From the cell containing the given text, extract its center point as [X, Y] coordinate. 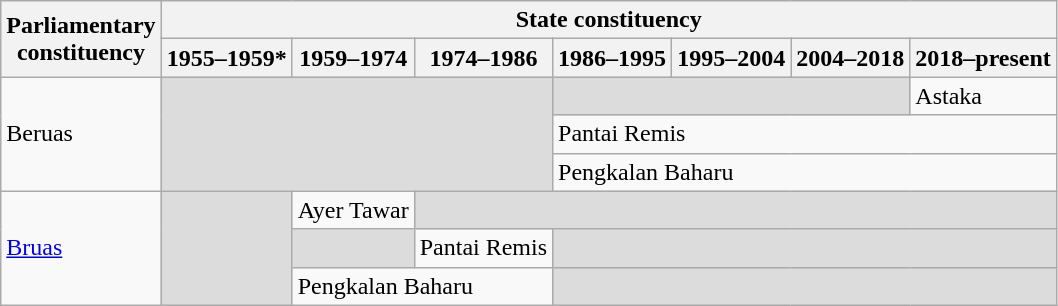
2004–2018 [850, 58]
1986–1995 [612, 58]
Ayer Tawar [353, 210]
1955–1959* [226, 58]
Beruas [81, 134]
State constituency [608, 20]
Bruas [81, 248]
2018–present [984, 58]
1959–1974 [353, 58]
Astaka [984, 96]
Parliamentaryconstituency [81, 39]
1995–2004 [732, 58]
1974–1986 [483, 58]
